Identify which cell holds the provided text, then report its [X, Y] central coordinate. 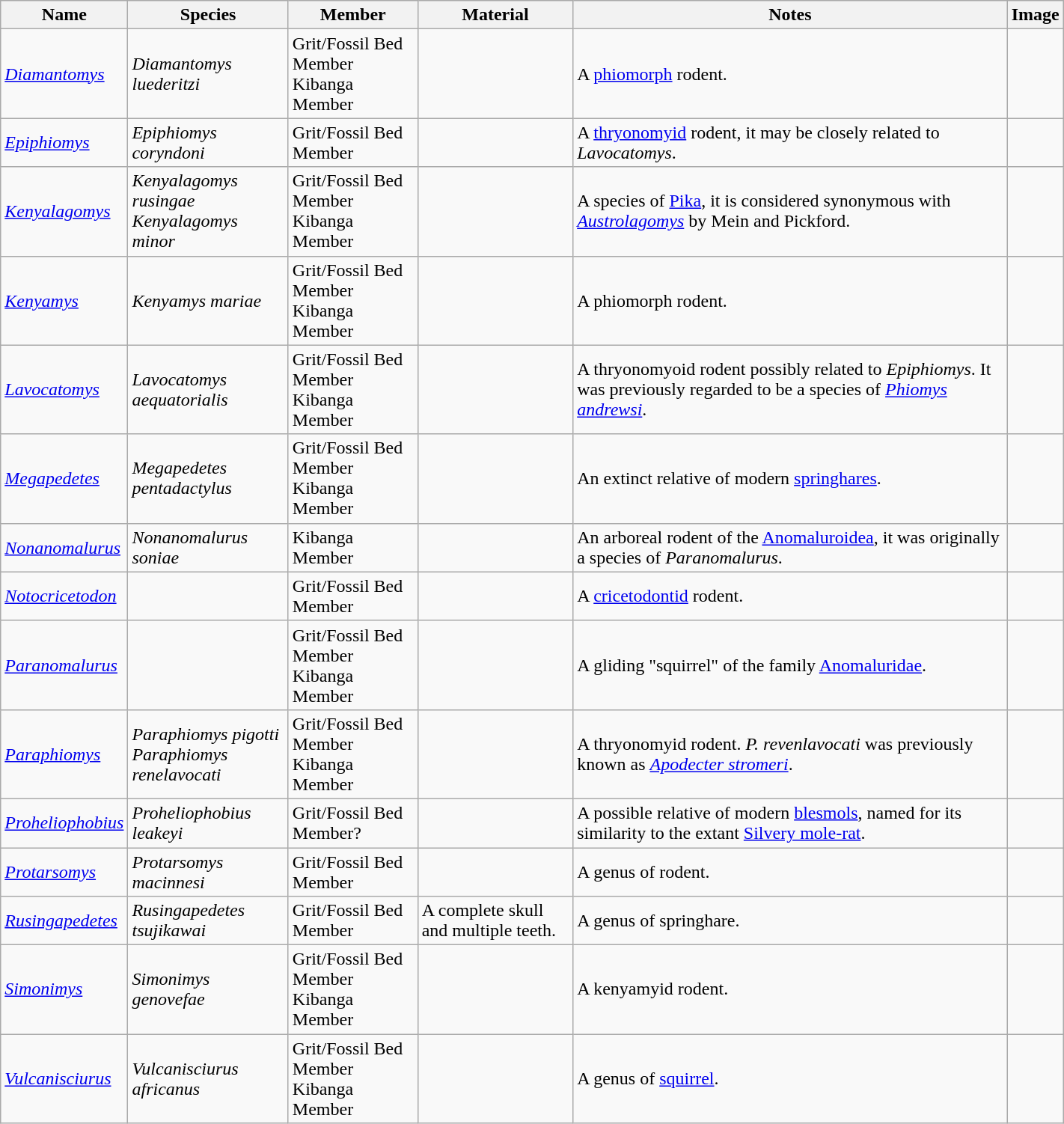
Vulcanisciurus [64, 1079]
Lavocatomys aequatorialis [208, 389]
A thryonomyoid rodent possibly related to Epiphiomys. It was previously regarded to be a species of Phiomys andrewsi. [790, 389]
A cricetodontid rodent. [790, 596]
Nonanomalurus [64, 548]
Name [64, 15]
A kenyamyid rodent. [790, 989]
Simonimys [64, 989]
Kenyalagomys rusingaeKenyalagomys minor [208, 211]
Diamantomys luederitzi [208, 73]
A thryonomyid rodent, it may be closely related to Lavocatomys. [790, 142]
Image [1036, 15]
Paraphiomys [64, 754]
Paranomalurus [64, 665]
Material [495, 15]
Notocricetodon [64, 596]
A genus of springhare. [790, 920]
Lavocatomys [64, 389]
Kenyamys mariae [208, 301]
A species of Pika, it is considered synonymous with Austrolagomys by Mein and Pickford. [790, 211]
An arboreal rodent of the Anomaluroidea, it was originally a species of Paranomalurus. [790, 548]
Megapedetes [64, 479]
Member [353, 15]
Simonimys genovefae [208, 989]
Protarsomys macinnesi [208, 871]
Kenyamys [64, 301]
Kibanga Member [353, 548]
Kenyalagomys [64, 211]
Epiphiomys [64, 142]
A possible relative of modern blesmols, named for its similarity to the extant Silvery mole-rat. [790, 823]
Paraphiomys pigottiParaphiomys renelavocati [208, 754]
Rusingapedetes [64, 920]
Proheliophobius [64, 823]
Grit/Fossil Bed Member? [353, 823]
An extinct relative of modern springhares. [790, 479]
Vulcanisciurus africanus [208, 1079]
Proheliophobius leakeyi [208, 823]
Rusingapedetes tsujikawai [208, 920]
A complete skull and multiple teeth. [495, 920]
A genus of rodent. [790, 871]
A genus of squirrel. [790, 1079]
Diamantomys [64, 73]
A thryonomyid rodent. P. revenlavocati was previously known as Apodecter stromeri. [790, 754]
Notes [790, 15]
A gliding "squirrel" of the family Anomaluridae. [790, 665]
Species [208, 15]
Protarsomys [64, 871]
Megapedetes pentadactylus [208, 479]
Nonanomalurus soniae [208, 548]
Epiphiomys coryndoni [208, 142]
